Identify which cell holds the provided text, then report its [x, y] central coordinate. 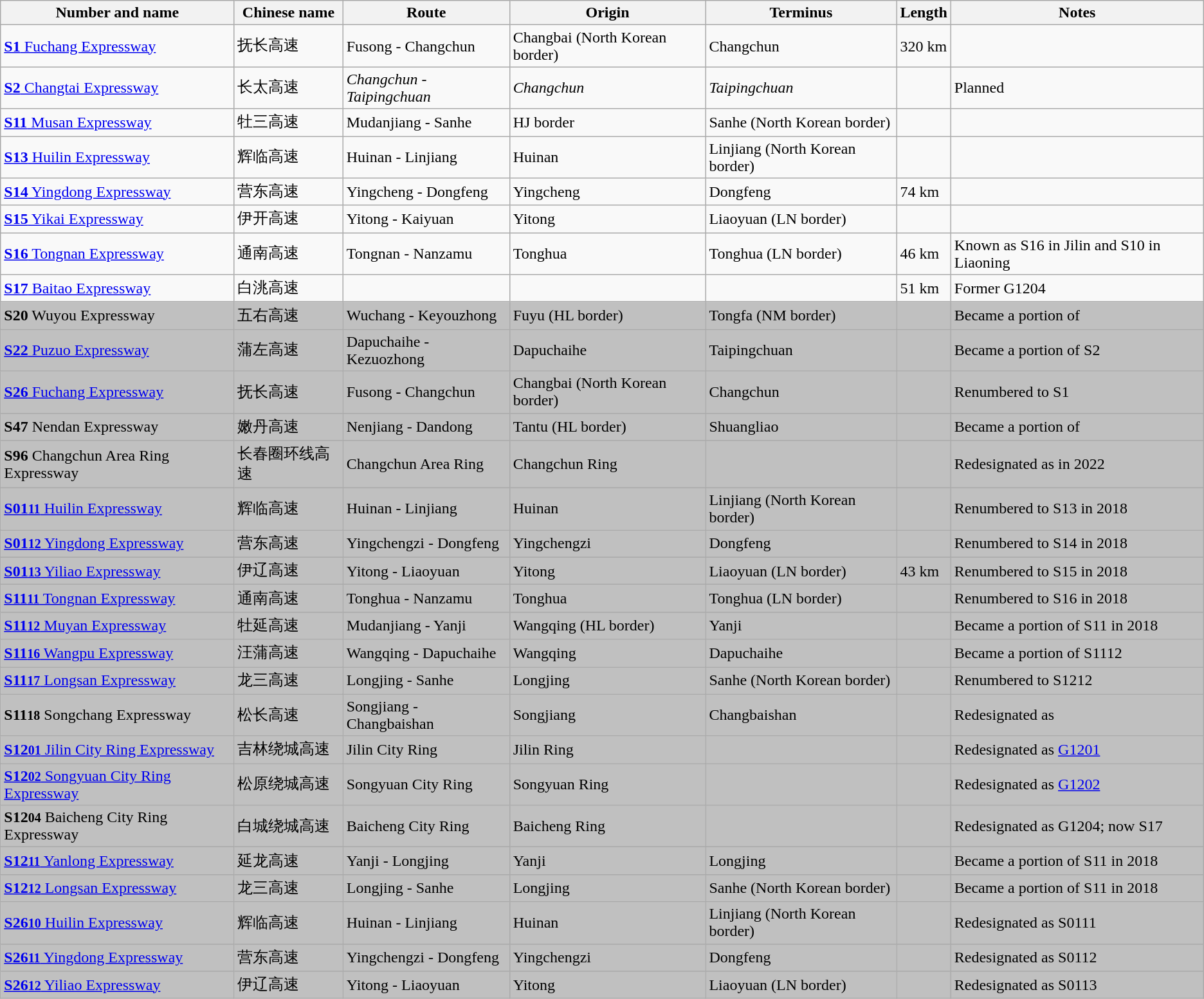
Redesignated as [1077, 715]
Baicheng Ring [607, 826]
Known as S16 in Jilin and S10 in Liaoning [1077, 253]
Renumbered to S1 [1077, 392]
S2 Changtai Expressway [117, 87]
Baicheng City Ring [426, 826]
牡三高速 [288, 122]
长太高速 [288, 87]
蒲左高速 [288, 350]
S22 Puzuo Expressway [117, 350]
Became a portion of S2 [1077, 350]
Songyuan City Ring [426, 785]
S2612 Yiliao Expressway [117, 985]
Songjiang [607, 715]
Mudanjiang - Sanhe [426, 122]
Planned [1077, 87]
S1204 Baicheng City Ring Expressway [117, 826]
Terminus [801, 13]
白城绕城高速 [288, 826]
46 km [924, 253]
Origin [607, 13]
Tantu (HL border) [607, 427]
Redesignated as in 2022 [1077, 464]
伊开高速 [288, 219]
HJ border [607, 122]
嫩丹高速 [288, 427]
S0113 Yiliao Expressway [117, 571]
S1202 Songyuan City Ring Expressway [117, 785]
S0112 Yingdong Expressway [117, 544]
Redesignated as G1202 [1077, 785]
五右高速 [288, 315]
Renumbered to S13 in 2018 [1077, 509]
延龙高速 [288, 861]
Renumbered to S15 in 2018 [1077, 571]
S15 Yikai Expressway [117, 219]
S26 Fuchang Expressway [117, 392]
Number and name [117, 13]
Renumbered to S1212 [1077, 681]
Changbaishan [801, 715]
Renumbered to S14 in 2018 [1077, 544]
43 km [924, 571]
Wangqing [607, 654]
Changchun Ring [607, 464]
Redesignated as S0113 [1077, 985]
Jilin City Ring [426, 750]
S1111 Tongnan Expressway [117, 598]
Yingcheng - Dongfeng [426, 192]
Chinese name [288, 13]
S2611 Yingdong Expressway [117, 957]
Yanji - Longjing [426, 861]
Former G1204 [1077, 288]
Songjiang - Changbaishan [426, 715]
牡延高速 [288, 625]
松长高速 [288, 715]
S1211 Yanlong Expressway [117, 861]
51 km [924, 288]
Yitong - Kaiyuan [426, 219]
74 km [924, 192]
吉林绕城高速 [288, 750]
S47 Nendan Expressway [117, 427]
Notes [1077, 13]
Route [426, 13]
S1212 Longsan Expressway [117, 888]
Redesignated as S0112 [1077, 957]
Became a portion of S1112 [1077, 654]
S1116 Wangpu Expressway [117, 654]
Renumbered to S16 in 2018 [1077, 598]
S1118 Songchang Expressway [117, 715]
Length [924, 13]
S96 Changchun Area Ring Expressway [117, 464]
S2610 Huilin Expressway [117, 922]
Tonghua - Nanzamu [426, 598]
S0111 Huilin Expressway [117, 509]
S1112 Muyan Expressway [117, 625]
S1201 Jilin City Ring Expressway [117, 750]
Wangqing - Dapuchaihe [426, 654]
Dapuchaihe - Kezuozhong [426, 350]
白洮高速 [288, 288]
Changchun Area Ring [426, 464]
松原绕城高速 [288, 785]
Wuchang - Keyouzhong [426, 315]
S14 Yingdong Expressway [117, 192]
汪蒲高速 [288, 654]
S17 Baitao Expressway [117, 288]
Shuangliao [801, 427]
Jilin Ring [607, 750]
320 km [924, 46]
Nenjiang - Dandong [426, 427]
Redesignated as S0111 [1077, 922]
Wangqing (HL border) [607, 625]
S1117 Longsan Expressway [117, 681]
Redesignated as G1204; now S17 [1077, 826]
Mudanjiang - Yanji [426, 625]
S11 Musan Expressway [117, 122]
Tongnan - Nanzamu [426, 253]
Changchun - Taipingchuan [426, 87]
S20 Wuyou Expressway [117, 315]
S13 Huilin Expressway [117, 157]
Yingcheng [607, 192]
长春圈环线高速 [288, 464]
Redesignated as G1201 [1077, 750]
Tongfa (NM border) [801, 315]
S16 Tongnan Expressway [117, 253]
S1 Fuchang Expressway [117, 46]
Songyuan Ring [607, 785]
Fuyu (HL border) [607, 315]
